Identify which cell holds the provided text, then report its (x, y) central coordinate. 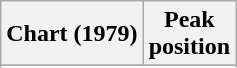
Chart (1979) (72, 34)
Peakposition (189, 34)
